Return [X, Y] of the center of cell containing provided text 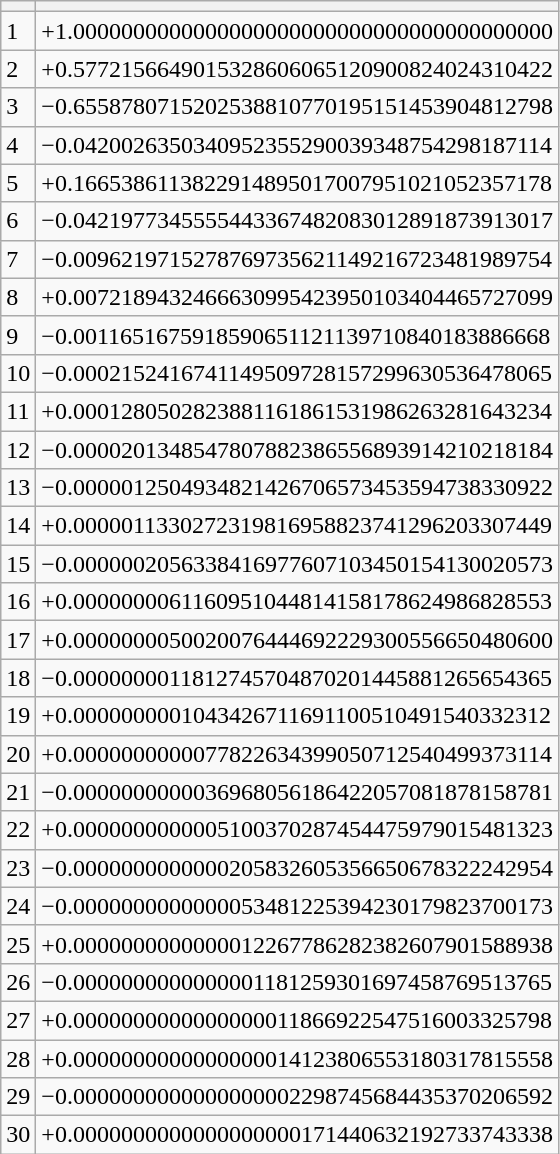
+0.0000011330272319816958823741296203307449 [298, 526]
+0.0000000061160951044814158178624986828553 [298, 602]
+0.0000000000000012267786282382607901588938 [298, 944]
6 [18, 221]
−0.0000000000000205832605356650678322242954 [298, 868]
−0.0000000000000053481225394230179823700173 [298, 906]
+0.0072189432466630995423950103404465727099 [298, 297]
22 [18, 830]
16 [18, 602]
−0.0000000000000000002298745684435370206592 [298, 1097]
−0.0000000011812745704870201445881265654365 [298, 678]
3 [18, 107]
17 [18, 640]
14 [18, 526]
−0.0000002056338416977607103450154130020573 [298, 564]
21 [18, 792]
−0.0000012504934821426706573453594738330922 [298, 488]
25 [18, 944]
13 [18, 488]
−0.6558780715202538810770195151453904812798 [298, 107]
1 [18, 31]
−0.0096219715278769735621149216723481989754 [298, 259]
19 [18, 716]
7 [18, 259]
−0.0002152416741149509728157299630536478065 [298, 373]
18 [18, 678]
+0.0000000000005100370287454475979015481323 [298, 830]
−0.0000201348547807882386556893914210218184 [298, 449]
+0.0001280502823881161861531986263281643234 [298, 411]
8 [18, 297]
+0.0000000000000000011866922547516003325798 [298, 1020]
−0.0421977345555443367482083012891873913017 [298, 221]
+0.0000000000000000000171440632192733743338 [298, 1135]
30 [18, 1135]
28 [18, 1059]
15 [18, 564]
+0.0000000000000000014123806553180317815558 [298, 1059]
+0.0000000001043426711691100510491540332312 [298, 716]
20 [18, 754]
27 [18, 1020]
2 [18, 69]
24 [18, 906]
10 [18, 373]
+0.0000000050020076444692229300556650480600 [298, 640]
9 [18, 335]
29 [18, 1097]
26 [18, 982]
+1.0000000000000000000000000000000000000000 [298, 31]
4 [18, 145]
5 [18, 183]
−0.0000000000036968056186422057081878158781 [298, 792]
−0.0420026350340952355290039348754298187114 [298, 145]
−0.0000000000000001181259301697458769513765 [298, 982]
+0.0000000000077822634399050712540499373114 [298, 754]
−0.0011651675918590651121139710840183886668 [298, 335]
+0.5772156649015328606065120900824024310422 [298, 69]
11 [18, 411]
23 [18, 868]
12 [18, 449]
+0.1665386113822914895017007951021052357178 [298, 183]
